Return the (X, Y) coordinate for the center point of the cell that contains the specified text.  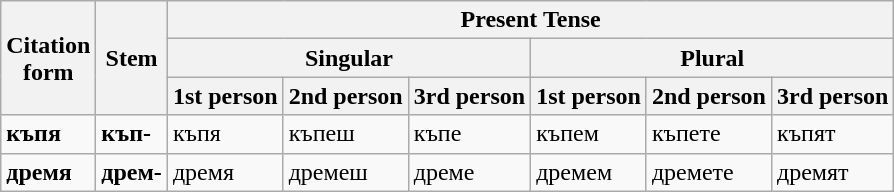
къпят (832, 134)
дреме (469, 172)
къпеш (346, 134)
Stem (132, 58)
Present Tense (530, 20)
Citationform (48, 58)
Singular (348, 58)
дремете (708, 172)
дрем- (132, 172)
дремеш (346, 172)
къпете (708, 134)
дремят (832, 172)
Plural (712, 58)
къпем (589, 134)
къп- (132, 134)
къпе (469, 134)
дремем (589, 172)
